Scan for the cell matching the given text and deliver its [X, Y] coordinate at center. 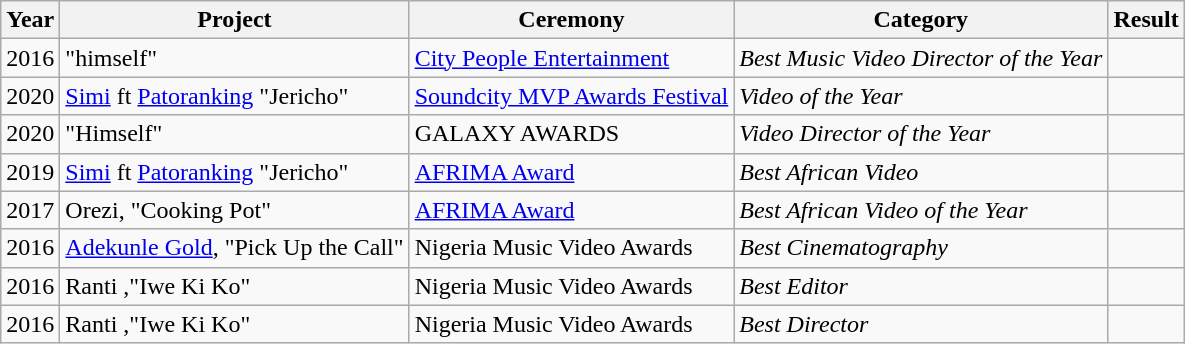
Project [234, 20]
Best Director [921, 324]
"himself" [234, 58]
Adekunle Gold, "Pick Up the Call" [234, 248]
Best African Video [921, 172]
Best Cinematography [921, 248]
2019 [30, 172]
"Himself" [234, 134]
Video of the Year [921, 96]
City People Entertainment [572, 58]
Ceremony [572, 20]
2017 [30, 210]
Category [921, 20]
Soundcity MVP Awards Festival [572, 96]
Orezi, "Cooking Pot" [234, 210]
GALAXY AWARDS [572, 134]
Video Director of the Year [921, 134]
Best African Video of the Year [921, 210]
Best Music Video Director of the Year [921, 58]
Best Editor [921, 286]
Result [1146, 20]
Year [30, 20]
